Return the (X, Y) coordinate for the center point of the cell that contains the specified text.  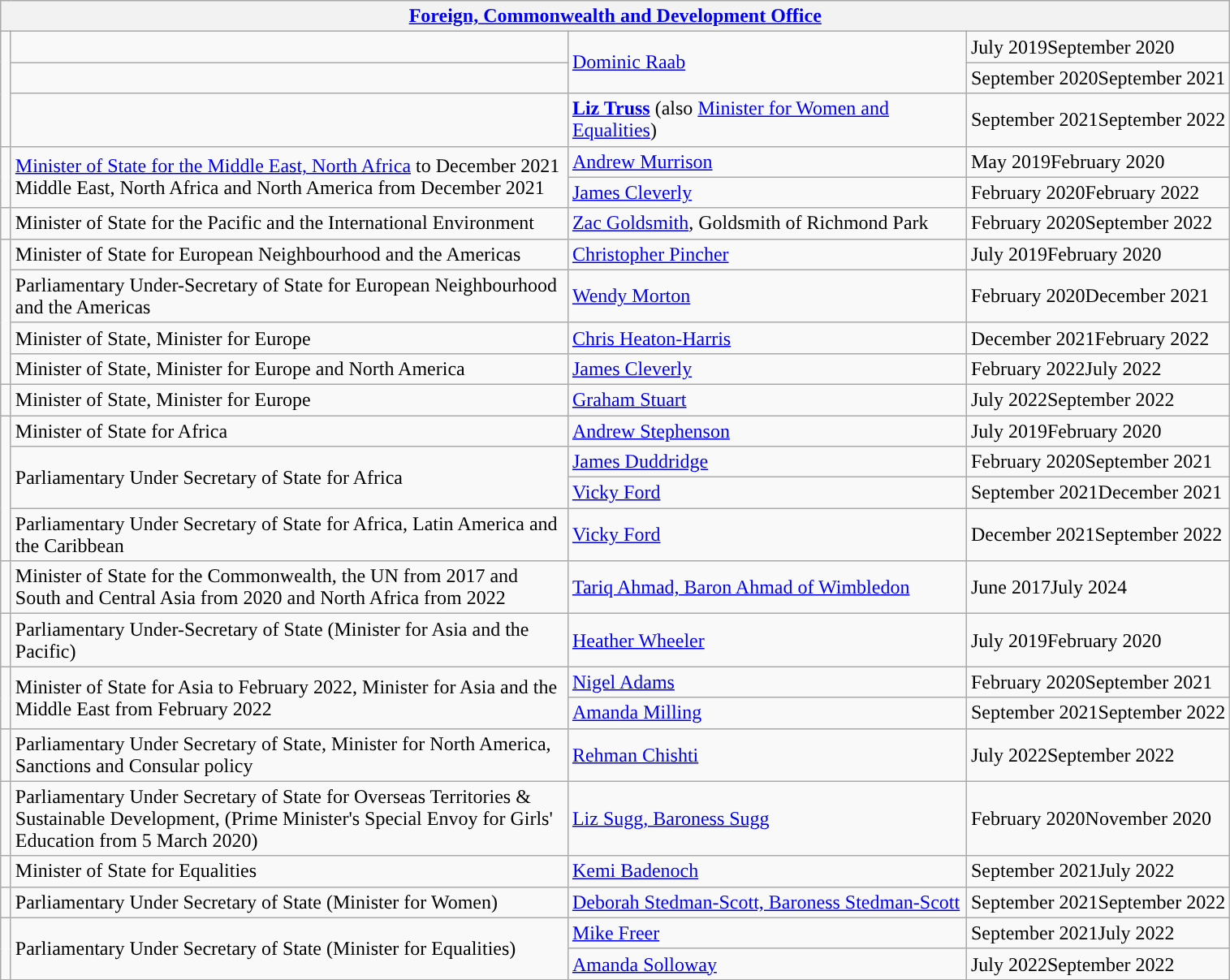
Parliamentary Under Secretary of State, Minister for North America, Sanctions and Consular policy (289, 755)
December 2021February 2022 (1098, 338)
June 2017July 2024 (1098, 588)
Minister of State for European Neighbourhood and the Americas (289, 254)
Liz Sugg, Baroness Sugg (766, 818)
Parliamentary Under-Secretary of State (Minister for Asia and the Pacific) (289, 640)
Deborah Stedman-Scott, Baroness Stedman-Scott (766, 902)
July 2019September 2020 (1098, 47)
Minister of State for Asia to February 2022, Minister for Asia and the Middle East from February 2022 (289, 697)
Andrew Murrison (766, 162)
Zac Goldsmith, Goldsmith of Richmond Park (766, 223)
Minister of State for the Commonwealth, the UN from 2017 and South and Central Asia from 2020 and North Africa from 2022 (289, 588)
Heather Wheeler (766, 640)
Parliamentary Under Secretary of State for Africa, Latin America and the Caribbean (289, 534)
February 2020September 2022 (1098, 223)
Parliamentary Under Secretary of State for Africa (289, 477)
Liz Truss (also Minister for Women and Equalities) (766, 120)
Wendy Morton (766, 296)
Nigel Adams (766, 682)
Tariq Ahmad, Baron Ahmad of Wimbledon (766, 588)
February 2020November 2020 (1098, 818)
Graham Stuart (766, 399)
December 2021September 2022 (1098, 534)
February 2020December 2021 (1098, 296)
Amanda Milling (766, 713)
Minister of State for Africa (289, 431)
Parliamentary Under Secretary of State (Minister for Equalities) (289, 948)
Kemi Badenoch (766, 871)
Andrew Stephenson (766, 431)
May 2019February 2020 (1098, 162)
Chris Heaton-Harris (766, 338)
September 2021December 2021 (1098, 493)
September 2020September 2021 (1098, 78)
February 2020February 2022 (1098, 192)
February 2022July 2022 (1098, 369)
Mike Freer (766, 933)
Minister of State for Equalities (289, 871)
James Duddridge (766, 462)
Minister of State for the Middle East, North Africa to December 2021 Middle East, North Africa and North America from December 2021 (289, 177)
Christopher Pincher (766, 254)
Foreign, Commonwealth and Development Office (615, 16)
Dominic Raab (766, 63)
Minister of State, Minister for Europe and North America (289, 369)
Amanda Solloway (766, 964)
Rehman Chishti (766, 755)
Minister of State for the Pacific and the International Environment (289, 223)
Parliamentary Under Secretary of State (Minister for Women) (289, 902)
Parliamentary Under-Secretary of State for European Neighbourhood and the Americas (289, 296)
